Detect which cell encompasses the target text, then output its (x, y) center coordinate. 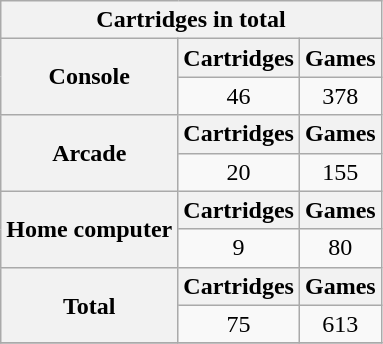
20 (239, 172)
Cartridges in total (191, 20)
75 (239, 324)
80 (340, 248)
Home computer (90, 229)
378 (340, 96)
155 (340, 172)
Arcade (90, 153)
Console (90, 77)
46 (239, 96)
Total (90, 305)
9 (239, 248)
613 (340, 324)
